For the text-containing cell, return its midpoint in [x, y] coordinate format. 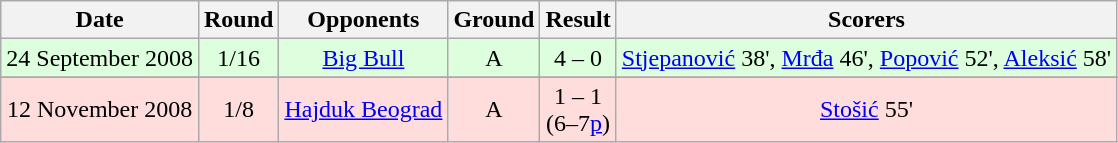
Round [238, 20]
1/8 [238, 110]
1/16 [238, 58]
Big Bull [364, 58]
Result [578, 20]
1 – 1(6–7p) [578, 110]
Stošić 55' [866, 110]
Hajduk Beograd [364, 110]
Opponents [364, 20]
Ground [494, 20]
Stjepanović 38', Mrđa 46', Popović 52', Aleksić 58' [866, 58]
24 September 2008 [100, 58]
Date [100, 20]
4 – 0 [578, 58]
Scorers [866, 20]
12 November 2008 [100, 110]
